From the cell containing the given text, extract its center point as [X, Y] coordinate. 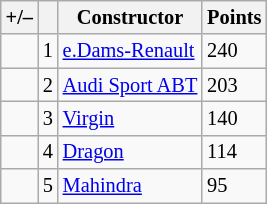
4 [48, 152]
Virgin [130, 118]
2 [48, 85]
1 [48, 51]
240 [234, 51]
114 [234, 152]
3 [48, 118]
Mahindra [130, 186]
+/– [20, 17]
Constructor [130, 17]
95 [234, 186]
Dragon [130, 152]
Points [234, 17]
5 [48, 186]
e.Dams-Renault [130, 51]
203 [234, 85]
Audi Sport ABT [130, 85]
140 [234, 118]
